Locate the cell with the specified text and output its (x, y) center coordinate. 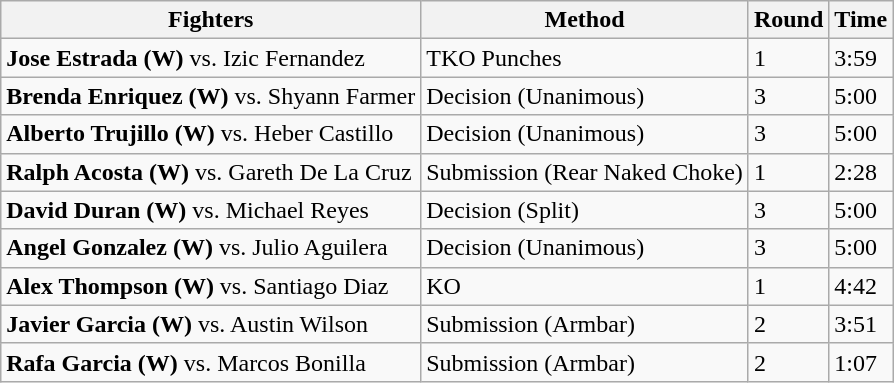
Angel Gonzalez (W) vs. Julio Aguilera (211, 248)
TKO Punches (585, 58)
Time (861, 20)
Ralph Acosta (W) vs. Gareth De La Cruz (211, 172)
Brenda Enriquez (W) vs. Shyann Farmer (211, 96)
Javier Garcia (W) vs. Austin Wilson (211, 324)
Round (788, 20)
Alberto Trujillo (W) vs. Heber Castillo (211, 134)
Method (585, 20)
Alex Thompson (W) vs. Santiago Diaz (211, 286)
Decision (Split) (585, 210)
KO (585, 286)
Fighters (211, 20)
Jose Estrada (W) vs. Izic Fernandez (211, 58)
Rafa Garcia (W) vs. Marcos Bonilla (211, 362)
4:42 (861, 286)
3:59 (861, 58)
3:51 (861, 324)
Submission (Rear Naked Choke) (585, 172)
2:28 (861, 172)
David Duran (W) vs. Michael Reyes (211, 210)
1:07 (861, 362)
